Detect which cell encompasses the target text, then output its [X, Y] center coordinate. 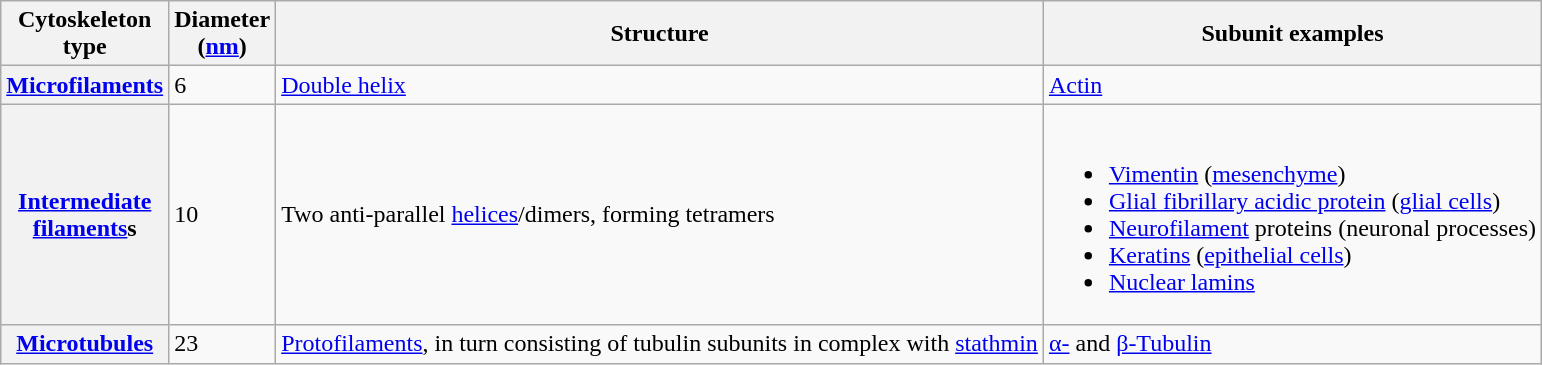
Microtubules [85, 344]
Microfilaments [85, 85]
Protofilaments, in turn consisting of tubulin subunits in complex with stathmin [660, 344]
Structure [660, 34]
Subunit examples [1292, 34]
Double helix [660, 85]
Cytoskeleton type [85, 34]
Two anti-parallel helices/dimers, forming tetramers [660, 214]
Diameter (nm) [222, 34]
6 [222, 85]
10 [222, 214]
α- and β-Tubulin [1292, 344]
Intermediate filamentss [85, 214]
23 [222, 344]
Actin [1292, 85]
